Search for the cell housing the specified text and yield its (x, y) center coordinate. 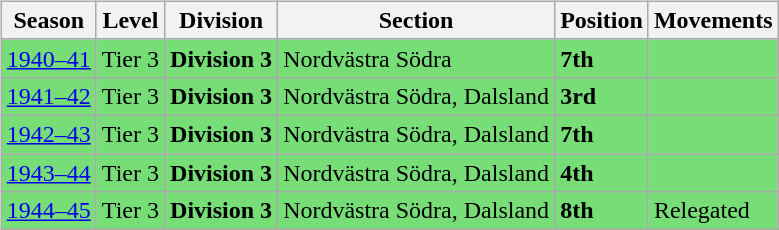
1943–44 (48, 173)
Level (130, 20)
8th (602, 211)
1941–42 (48, 96)
Relegated (713, 211)
Movements (713, 20)
Section (416, 20)
Position (602, 20)
3rd (602, 96)
1944–45 (48, 211)
Division (222, 20)
1940–41 (48, 58)
1942–43 (48, 134)
Season (48, 20)
Nordvästra Södra (416, 58)
4th (602, 173)
